From the cell containing the given text, extract its center point as (x, y) coordinate. 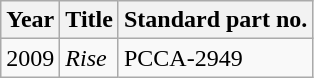
Standard part no. (215, 20)
2009 (30, 58)
PCCA-2949 (215, 58)
Year (30, 20)
Rise (90, 58)
Title (90, 20)
